Identify which cell holds the provided text, then report its (x, y) central coordinate. 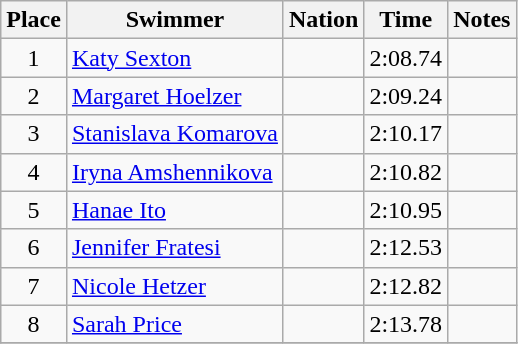
Nation (323, 20)
Swimmer (174, 20)
2 (34, 96)
5 (34, 210)
1 (34, 58)
2:08.74 (406, 58)
Place (34, 20)
2:12.82 (406, 286)
Nicole Hetzer (174, 286)
Iryna Amshennikova (174, 172)
Margaret Hoelzer (174, 96)
8 (34, 324)
2:13.78 (406, 324)
7 (34, 286)
2:09.24 (406, 96)
Time (406, 20)
2:10.95 (406, 210)
2:10.82 (406, 172)
Sarah Price (174, 324)
Jennifer Fratesi (174, 248)
Katy Sexton (174, 58)
Notes (482, 20)
2:12.53 (406, 248)
4 (34, 172)
2:10.17 (406, 134)
6 (34, 248)
Hanae Ito (174, 210)
Stanislava Komarova (174, 134)
3 (34, 134)
